Extract the [X, Y] coordinate from the center of the cell holding the provided text.  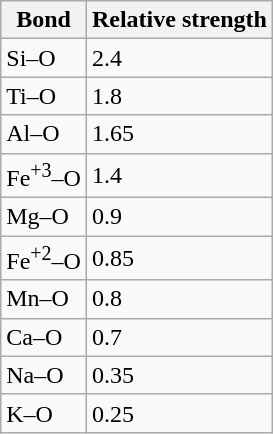
Relative strength [179, 20]
1.65 [179, 134]
0.8 [179, 299]
Ca–O [44, 337]
0.35 [179, 375]
Si–O [44, 58]
Al–O [44, 134]
K–O [44, 413]
Bond [44, 20]
Mn–O [44, 299]
Ti–O [44, 96]
1.8 [179, 96]
Fe+2–O [44, 258]
Fe+3–O [44, 176]
1.4 [179, 176]
2.4 [179, 58]
0.9 [179, 217]
0.25 [179, 413]
Na–O [44, 375]
0.85 [179, 258]
0.7 [179, 337]
Mg–O [44, 217]
